Find where the given text appears and provide that cell's center as [X, Y] coordinate. 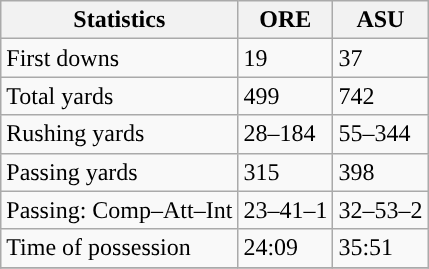
Passing yards [120, 172]
Total yards [120, 96]
Statistics [120, 20]
315 [286, 172]
398 [380, 172]
ASU [380, 20]
32–53–2 [380, 210]
37 [380, 58]
Rushing yards [120, 134]
19 [286, 58]
28–184 [286, 134]
55–344 [380, 134]
24:09 [286, 248]
742 [380, 96]
ORE [286, 20]
First downs [120, 58]
35:51 [380, 248]
Passing: Comp–Att–Int [120, 210]
499 [286, 96]
Time of possession [120, 248]
23–41–1 [286, 210]
